Identify which cell holds the provided text, then report its (X, Y) central coordinate. 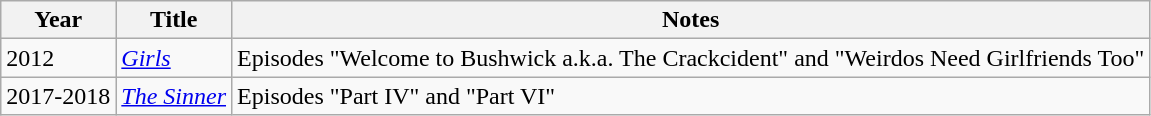
Year (58, 20)
Episodes "Welcome to Bushwick a.k.a. The Crackcident" and "Weirdos Need Girlfriends Too" (691, 58)
The Sinner (174, 96)
2017-2018 (58, 96)
Episodes "Part IV" and "Part VI" (691, 96)
2012 (58, 58)
Title (174, 20)
Girls (174, 58)
Notes (691, 20)
